Search for the cell housing the specified text and yield its [X, Y] center coordinate. 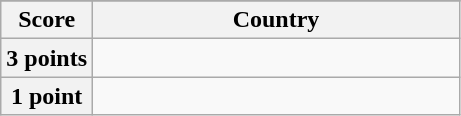
1 point [47, 96]
Score [47, 20]
3 points [47, 58]
Country [276, 20]
